Find where the given text appears and provide that cell's center as (X, Y) coordinate. 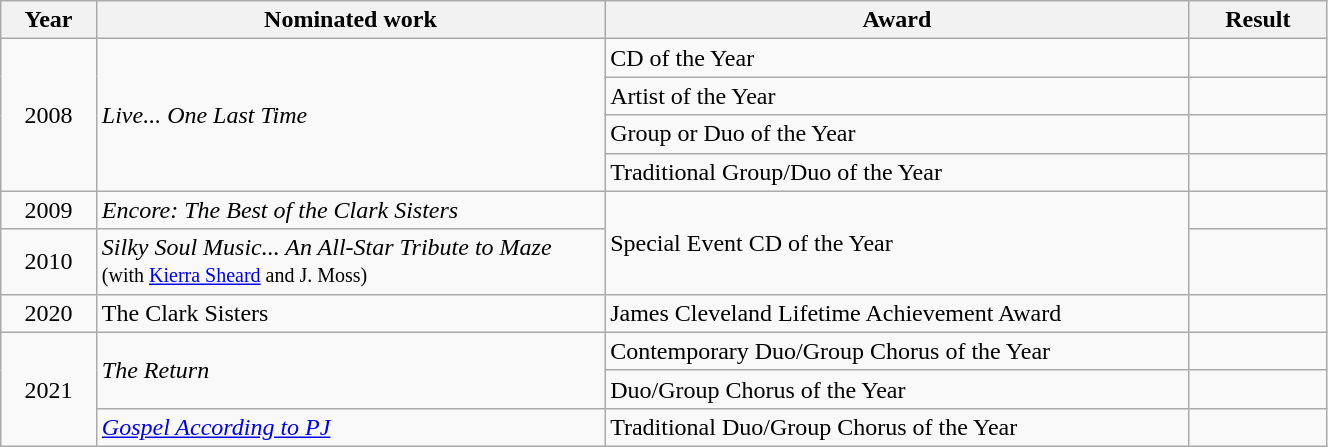
James Cleveland Lifetime Achievement Award (898, 313)
Encore: The Best of the Clark Sisters (350, 210)
Gospel According to PJ (350, 427)
Duo/Group Chorus of the Year (898, 389)
2020 (49, 313)
2009 (49, 210)
Artist of the Year (898, 96)
Result (1258, 20)
Nominated work (350, 20)
Live... One Last Time (350, 115)
Award (898, 20)
Contemporary Duo/Group Chorus of the Year (898, 351)
The Clark Sisters (350, 313)
Silky Soul Music... An All-Star Tribute to Maze (with Kierra Sheard and J. Moss) (350, 262)
Traditional Group/Duo of the Year (898, 172)
Traditional Duo/Group Chorus of the Year (898, 427)
Group or Duo of the Year (898, 134)
Year (49, 20)
2010 (49, 262)
CD of the Year (898, 58)
2021 (49, 389)
Special Event CD of the Year (898, 242)
The Return (350, 370)
2008 (49, 115)
